Detect which cell encompasses the target text, then output its (x, y) center coordinate. 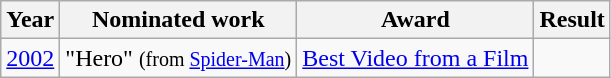
Best Video from a Film (416, 58)
Nominated work (178, 20)
Award (416, 20)
2002 (30, 58)
Result (572, 20)
"Hero" (from Spider-Man) (178, 58)
Year (30, 20)
